Output the (x, y) coordinate of the center of the cell containing the given text.  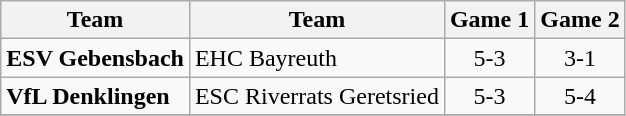
3-1 (580, 58)
ESC Riverrats Geretsried (316, 96)
VfL Denklingen (96, 96)
5-4 (580, 96)
Game 2 (580, 20)
EHC Bayreuth (316, 58)
Game 1 (489, 20)
ESV Gebensbach (96, 58)
